For the text-containing cell, return its midpoint in (x, y) coordinate format. 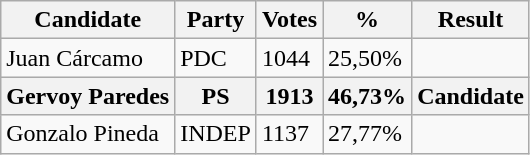
Gonzalo Pineda (88, 134)
Votes (289, 20)
1137 (289, 134)
1913 (289, 96)
Gervoy Paredes (88, 96)
Juan Cárcamo (88, 58)
27,77% (368, 134)
25,50% (368, 58)
46,73% (368, 96)
% (368, 20)
PDC (216, 58)
Party (216, 20)
Result (471, 20)
1044 (289, 58)
INDEP (216, 134)
PS (216, 96)
